Locate the cell with the specified text and output its (x, y) center coordinate. 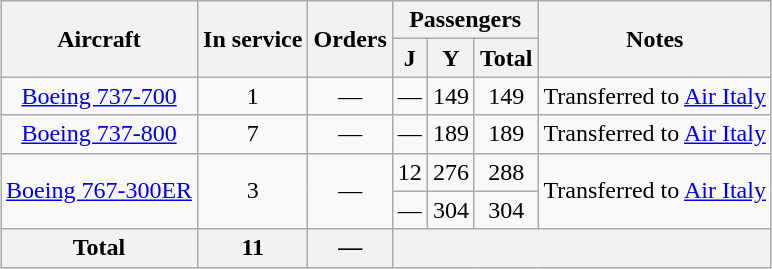
Boeing 767-300ER (100, 191)
12 (410, 172)
Aircraft (100, 39)
Notes (654, 39)
11 (253, 248)
288 (506, 172)
1 (253, 96)
Boeing 737-800 (100, 134)
Orders (350, 39)
7 (253, 134)
276 (450, 172)
Passengers (465, 20)
Y (450, 58)
Boeing 737-700 (100, 96)
In service (253, 39)
3 (253, 191)
J (410, 58)
